Return the (X, Y) coordinate for the center point of the cell that contains the specified text.  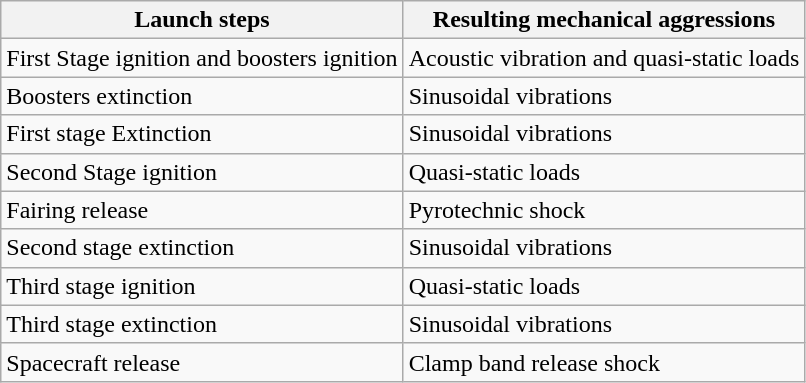
Clamp band release shock (604, 362)
Second stage extinction (202, 248)
Fairing release (202, 210)
Pyrotechnic shock (604, 210)
Launch steps (202, 20)
Third stage ignition (202, 286)
Boosters extinction (202, 96)
Second Stage ignition (202, 172)
Third stage extinction (202, 324)
First stage Extinction (202, 134)
Resulting mechanical aggressions (604, 20)
Spacecraft release (202, 362)
Acoustic vibration and quasi-static loads (604, 58)
First Stage ignition and boosters ignition (202, 58)
